Determine the (X, Y) coordinate at the center of the cell enclosing the given text.  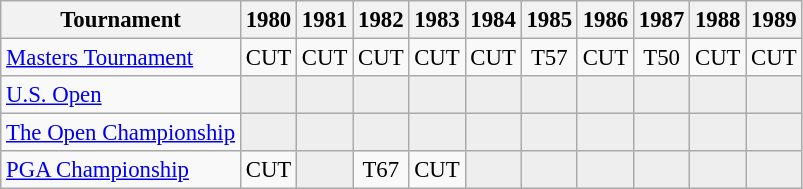
1983 (437, 20)
Tournament (121, 20)
1987 (661, 20)
1982 (381, 20)
1980 (268, 20)
1988 (718, 20)
The Open Championship (121, 133)
T50 (661, 58)
Masters Tournament (121, 58)
1985 (549, 20)
T67 (381, 170)
T57 (549, 58)
1981 (325, 20)
1989 (774, 20)
PGA Championship (121, 170)
1986 (605, 20)
U.S. Open (121, 95)
1984 (493, 20)
